Extract the (x, y) coordinate from the center of the cell holding the provided text.  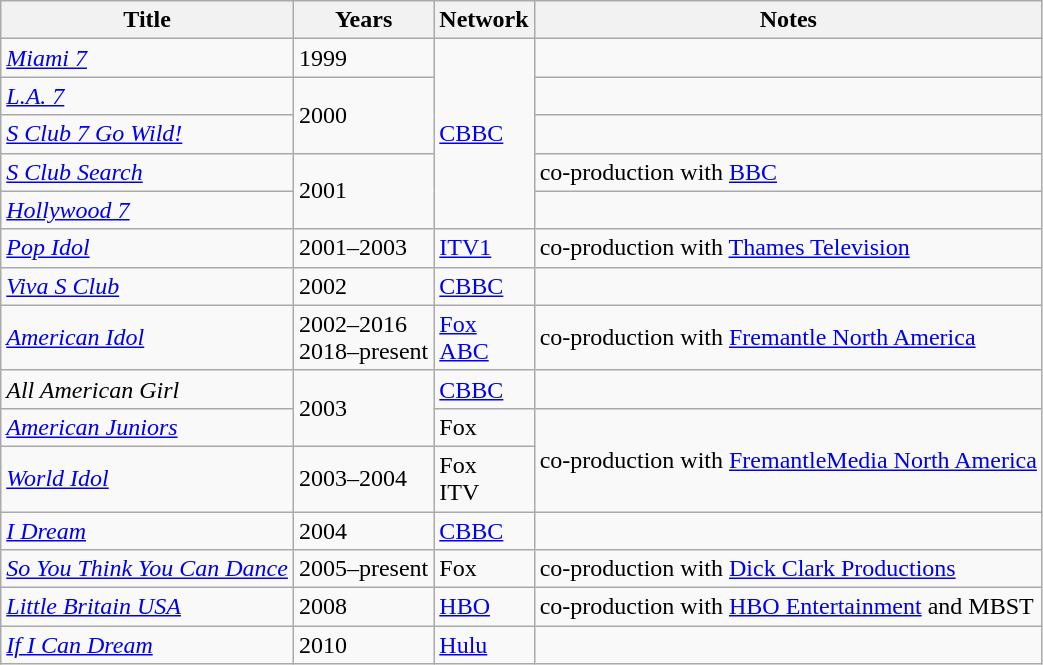
Hulu (484, 645)
FoxITV (484, 478)
American Idol (148, 338)
co-production with HBO Entertainment and MBST (788, 607)
2005–present (363, 569)
co-production with FremantleMedia North America (788, 460)
2001–2003 (363, 248)
World Idol (148, 478)
Viva S Club (148, 286)
Miami 7 (148, 58)
If I Can Dream (148, 645)
2002–20162018–present (363, 338)
ITV1 (484, 248)
S Club Search (148, 172)
Title (148, 20)
co-production with Fremantle North America (788, 338)
S Club 7 Go Wild! (148, 134)
1999 (363, 58)
Little Britain USA (148, 607)
2010 (363, 645)
co-production with Thames Television (788, 248)
co-production with BBC (788, 172)
Pop Idol (148, 248)
co-production with Dick Clark Productions (788, 569)
2004 (363, 531)
FoxABC (484, 338)
I Dream (148, 531)
2002 (363, 286)
Hollywood 7 (148, 210)
2001 (363, 191)
Network (484, 20)
Years (363, 20)
2003 (363, 408)
2008 (363, 607)
L.A. 7 (148, 96)
2000 (363, 115)
2003–2004 (363, 478)
Notes (788, 20)
So You Think You Can Dance (148, 569)
American Juniors (148, 427)
HBO (484, 607)
All American Girl (148, 389)
